Locate the cell with the specified text and output its (X, Y) center coordinate. 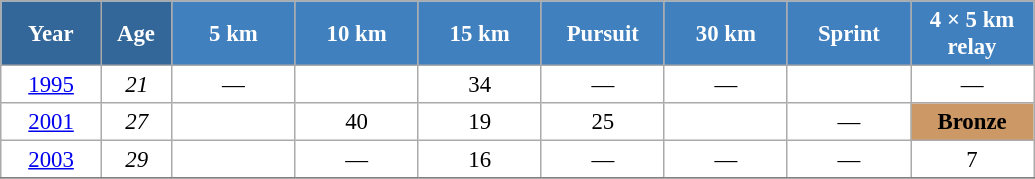
Sprint (848, 34)
16 (480, 160)
10 km (356, 34)
30 km (726, 34)
Year (52, 34)
2001 (52, 122)
2003 (52, 160)
Pursuit (602, 34)
7 (972, 160)
27 (136, 122)
15 km (480, 34)
1995 (52, 85)
Age (136, 34)
34 (480, 85)
4 × 5 km relay (972, 34)
Bronze (972, 122)
19 (480, 122)
40 (356, 122)
21 (136, 85)
25 (602, 122)
5 km (234, 34)
29 (136, 160)
